Pinpoint the cell where the given text exists, returning its (x, y) midpoint coordinate. 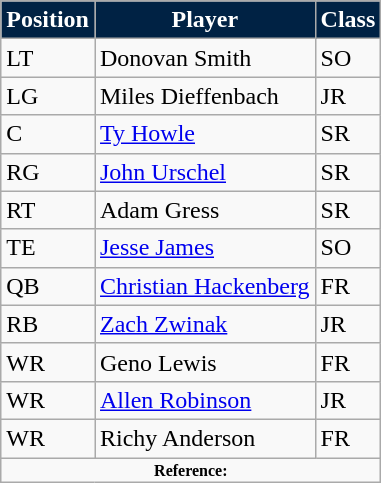
John Urschel (204, 172)
Position (48, 20)
Ty Howle (204, 134)
Adam Gress (204, 210)
Richy Anderson (204, 438)
RG (48, 172)
Allen Robinson (204, 400)
LT (48, 58)
Christian Hackenberg (204, 286)
C (48, 134)
Jesse James (204, 248)
Reference: (191, 470)
RB (48, 324)
Miles Dieffenbach (204, 96)
LG (48, 96)
Donovan Smith (204, 58)
QB (48, 286)
Geno Lewis (204, 362)
RT (48, 210)
Player (204, 20)
Zach Zwinak (204, 324)
Class (348, 20)
TE (48, 248)
